Return [x, y] of the center of cell containing provided text 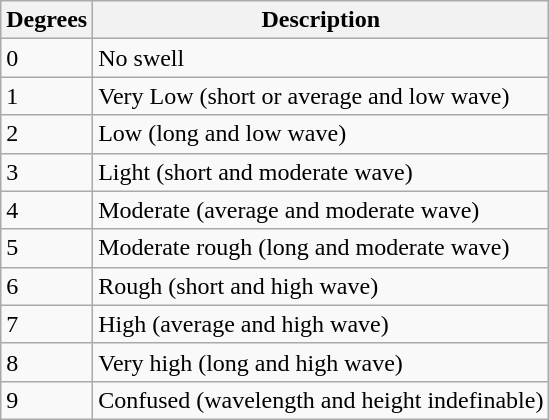
2 [47, 134]
9 [47, 400]
1 [47, 96]
8 [47, 362]
Light (short and moderate wave) [321, 172]
Confused (wavelength and height indefinable) [321, 400]
4 [47, 210]
Moderate rough (long and moderate wave) [321, 248]
Very high (long and high wave) [321, 362]
No swell [321, 58]
Very Low (short or average and low wave) [321, 96]
0 [47, 58]
Low (long and low wave) [321, 134]
Moderate (average and moderate wave) [321, 210]
High (average and high wave) [321, 324]
6 [47, 286]
5 [47, 248]
Description [321, 20]
7 [47, 324]
Degrees [47, 20]
Rough (short and high wave) [321, 286]
3 [47, 172]
